Locate the cell with the specified text and output its [X, Y] center coordinate. 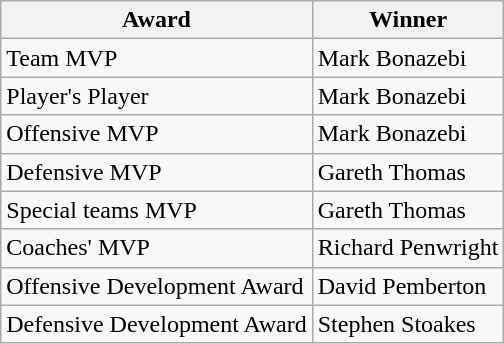
Special teams MVP [156, 210]
David Pemberton [408, 286]
Player's Player [156, 96]
Defensive MVP [156, 172]
Offensive MVP [156, 134]
Stephen Stoakes [408, 324]
Richard Penwright [408, 248]
Defensive Development Award [156, 324]
Winner [408, 20]
Team MVP [156, 58]
Offensive Development Award [156, 286]
Coaches' MVP [156, 248]
Award [156, 20]
